Return the (x, y) coordinate for the center point of the cell that contains the specified text.  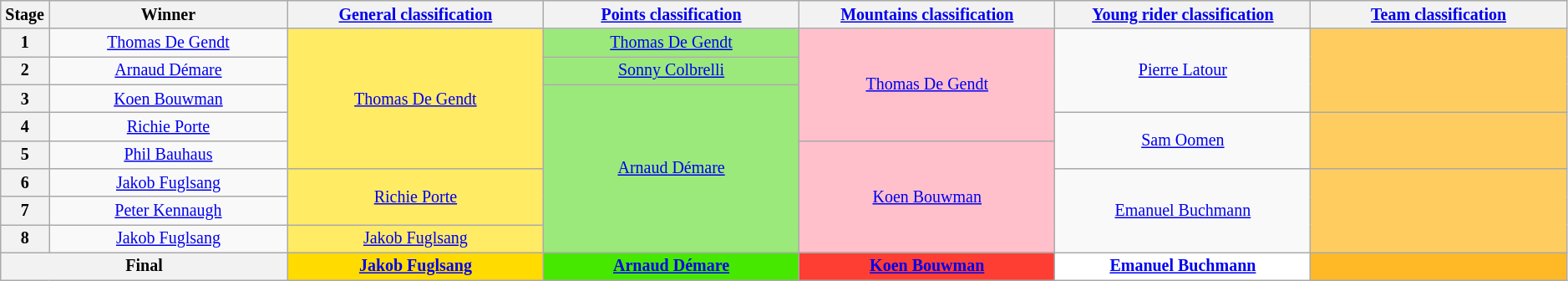
Peter Kennaugh (169, 211)
Final (145, 266)
8 (25, 239)
6 (25, 182)
3 (25, 99)
Phil Bauhaus (169, 154)
Mountains classification (927, 15)
5 (25, 154)
4 (25, 127)
1 (25, 43)
Winner (169, 15)
Points classification (671, 15)
Team classification (1439, 15)
Stage (25, 15)
7 (25, 211)
Young rider classification (1183, 15)
Sam Oomen (1183, 140)
Pierre Latour (1183, 71)
2 (25, 70)
General classification (415, 15)
Sonny Colbrelli (671, 70)
